Determine the (x, y) coordinate at the center of the cell enclosing the given text.  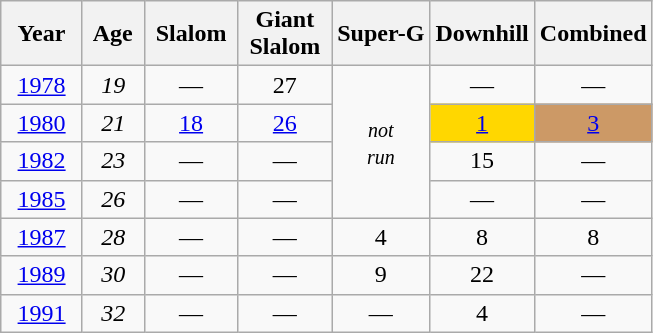
21 (113, 123)
1987 (42, 237)
1 (482, 123)
27 (285, 85)
1991 (42, 313)
23 (113, 161)
Slalom (191, 34)
19 (113, 85)
Giant Slalom (285, 34)
30 (113, 275)
1982 (42, 161)
28 (113, 237)
Combined (593, 34)
22 (482, 275)
1989 (42, 275)
Super-G (381, 34)
1978 (42, 85)
32 (113, 313)
3 (593, 123)
9 (381, 275)
Age (113, 34)
1980 (42, 123)
Year (42, 34)
1985 (42, 199)
15 (482, 161)
18 (191, 123)
notrun (381, 142)
Downhill (482, 34)
